Detect which cell encompasses the target text, then output its [x, y] center coordinate. 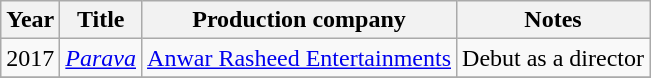
Year [30, 20]
Parava [101, 58]
2017 [30, 58]
Notes [554, 20]
Debut as a director [554, 58]
Anwar Rasheed Entertainments [300, 58]
Production company [300, 20]
Title [101, 20]
